Output the [x, y] coordinate of the center of the cell containing the given text.  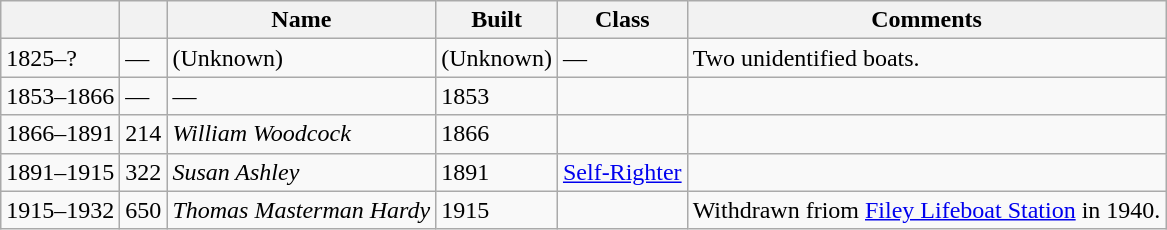
650 [144, 210]
Name [302, 20]
1853 [497, 96]
Thomas Masterman Hardy [302, 210]
Susan Ashley [302, 172]
1915 [497, 210]
322 [144, 172]
Comments [926, 20]
1866–1891 [60, 134]
1866 [497, 134]
Self-Righter [622, 172]
1853–1866 [60, 96]
1915–1932 [60, 210]
Class [622, 20]
1891 [497, 172]
1825–? [60, 58]
William Woodcock [302, 134]
Built [497, 20]
Two unidentified boats. [926, 58]
Withdrawn friom Filey Lifeboat Station in 1940. [926, 210]
214 [144, 134]
1891–1915 [60, 172]
